Output the (x, y) coordinate of the center of the cell containing the given text.  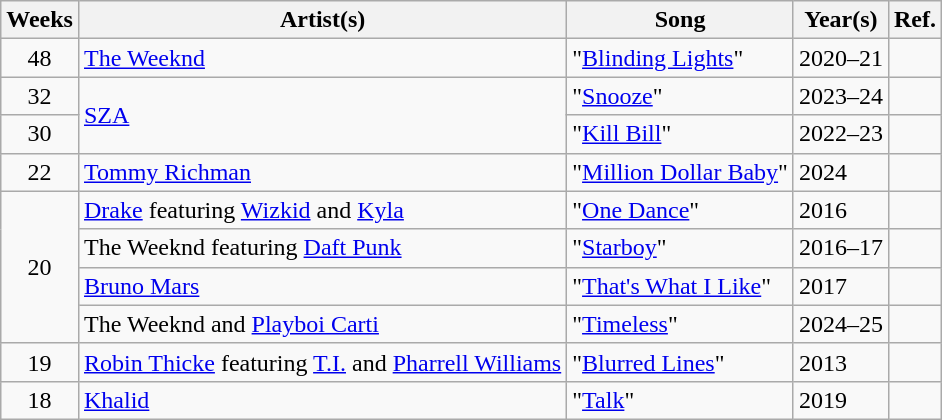
19 (40, 362)
Khalid (322, 400)
20 (40, 267)
"That's What I Like" (680, 286)
2013 (840, 362)
Tommy Richman (322, 172)
22 (40, 172)
The Weeknd (322, 58)
2022–23 (840, 134)
"Million Dollar Baby" (680, 172)
"Blurred Lines" (680, 362)
2024–25 (840, 324)
"Timeless" (680, 324)
Robin Thicke featuring T.I. and Pharrell Williams (322, 362)
30 (40, 134)
2020–21 (840, 58)
"Starboy" (680, 248)
Ref. (914, 20)
18 (40, 400)
"Snooze" (680, 96)
2016 (840, 210)
Song (680, 20)
"Blinding Lights" (680, 58)
Artist(s) (322, 20)
"Talk" (680, 400)
Bruno Mars (322, 286)
48 (40, 58)
2017 (840, 286)
Drake featuring Wizkid and Kyla (322, 210)
"One Dance" (680, 210)
2016–17 (840, 248)
2023–24 (840, 96)
SZA (322, 115)
"Kill Bill" (680, 134)
32 (40, 96)
The Weeknd and Playboi Carti (322, 324)
2024 (840, 172)
Year(s) (840, 20)
The Weeknd featuring Daft Punk (322, 248)
2019 (840, 400)
Weeks (40, 20)
